Identify which cell holds the provided text, then report its [X, Y] central coordinate. 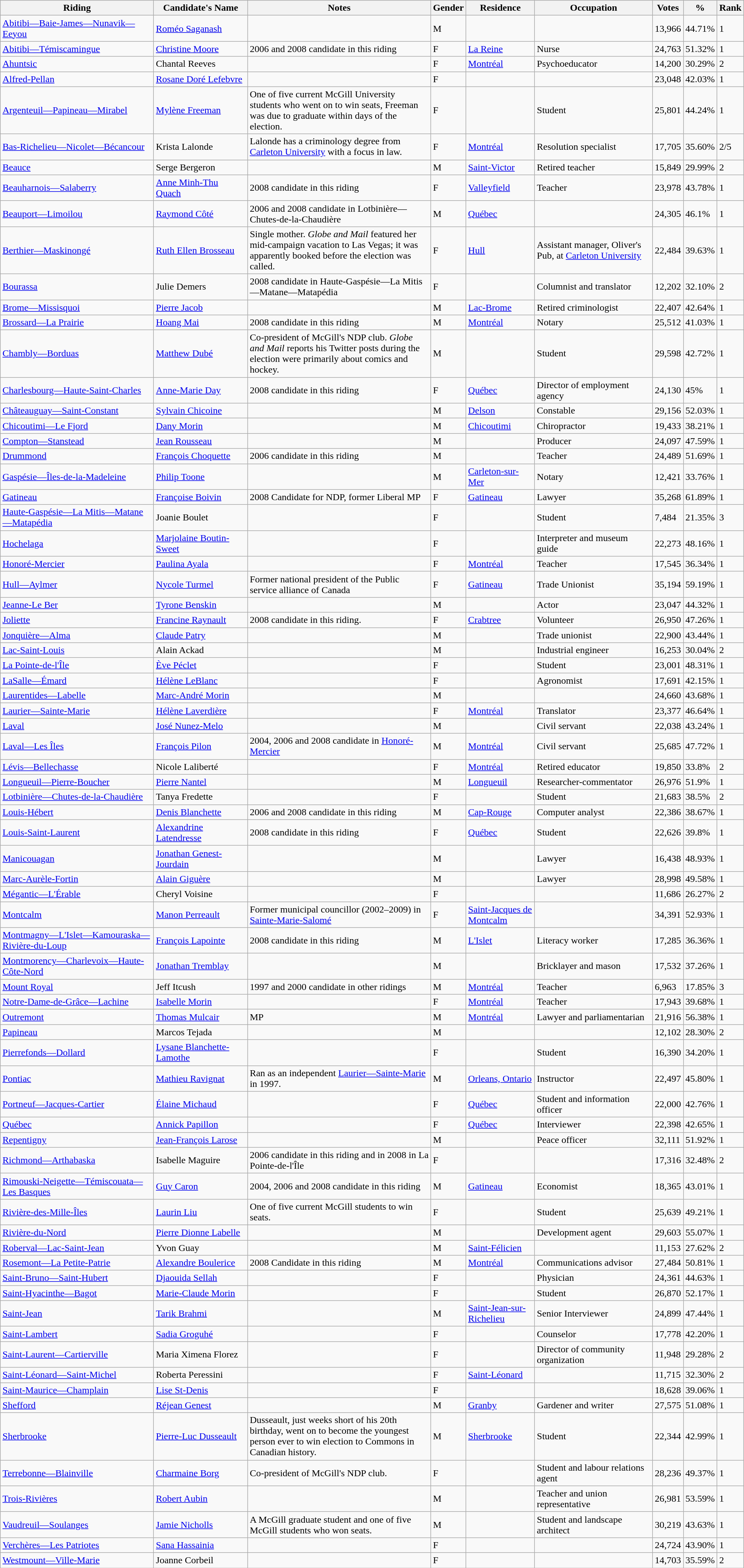
47.59% [700, 441]
21,683 [668, 797]
51.9% [700, 782]
Gaspésie—Îles-de-la-Madeleine [77, 477]
Rimouski-Neigette—Témiscouata—Les Basques [77, 1186]
Interpreter and museum guide [594, 543]
Rosane Doré Lefebvre [201, 79]
Jonathan Tremblay [201, 966]
Denis Blanchette [201, 812]
Montcalm [77, 915]
34.20% [700, 1053]
56.38% [700, 1017]
32.10% [700, 287]
Anne Minh-Thu Quach [201, 188]
22,344 [668, 1437]
24,899 [668, 1313]
Trois-Rivières [77, 1498]
17,316 [668, 1160]
44.32% [700, 605]
Mathieu Ravignat [201, 1078]
36.36% [700, 941]
Ran as an independent Laurier—Sainte-Marie in 1997. [339, 1078]
Gender [448, 8]
51.92% [700, 1140]
42.64% [700, 307]
Pierre Jacob [201, 307]
Lise St-Denis [201, 1390]
Marcos Tejada [201, 1032]
François Lapointe [201, 941]
Laurentides—Labelle [77, 696]
37.26% [700, 966]
Isabelle Maguire [201, 1160]
Louis-Saint-Laurent [77, 833]
Hoang Mai [201, 323]
49.21% [700, 1212]
Joliette [77, 620]
Bas-Richelieu—Nicolet—Bécancour [77, 147]
49.58% [700, 879]
Nicole Laliberté [201, 767]
Ruth Ellen Brosseau [201, 250]
A McGill graduate student and one of five McGill students who won seats. [339, 1525]
34,391 [668, 915]
44.24% [700, 110]
Hull [500, 250]
Annick Papillon [201, 1125]
11,153 [668, 1248]
Physician [594, 1278]
Chicoutimi [500, 426]
Sana Hassainia [201, 1545]
Serge Bergeron [201, 167]
24,130 [668, 390]
Industrial engineer [594, 650]
Matthew Dubé [201, 354]
Beauport—Limoilou [77, 214]
22,900 [668, 635]
Djaouida Sellah [201, 1278]
48.31% [700, 665]
61.89% [700, 497]
Charmaine Borg [201, 1473]
Papineau [77, 1032]
Trade Unionist [594, 584]
26,976 [668, 782]
Beauharnois—Salaberry [77, 188]
Psychoeducator [594, 64]
Maria Ximena Florez [201, 1355]
Economist [594, 1186]
Computer analyst [594, 812]
Roberta Peressini [201, 1375]
Yvon Guay [201, 1248]
Honoré-Mercier [77, 564]
42.72% [700, 354]
Chicoutimi—Le Fjord [77, 426]
Chambly—Borduas [77, 354]
Gardener and writer [594, 1405]
Pontiac [77, 1078]
51.08% [700, 1405]
1997 and 2000 candidate in other ridings [339, 987]
17,545 [668, 564]
Former municipal councillor (2002–2009) in Sainte-Marie-Salomé [339, 915]
49.37% [700, 1473]
Jeanne-Le Ber [77, 605]
Agronomist [594, 681]
11,686 [668, 894]
Interviewer [594, 1125]
Carleton-sur-Mer [500, 477]
47.26% [700, 620]
17,778 [668, 1334]
45% [700, 390]
42.15% [700, 681]
Volunteer [594, 620]
Hull—Aylmer [77, 584]
25,685 [668, 746]
Mégantic—L'Érable [77, 894]
16,253 [668, 650]
42.65% [700, 1125]
22,386 [668, 812]
Chiropractor [594, 426]
Shefford [77, 1405]
Manon Perreault [201, 915]
48.93% [700, 858]
25,512 [668, 323]
Saint-Félicien [500, 1248]
Residence [500, 8]
Anne-Marie Day [201, 390]
Lac-Saint-Louis [77, 650]
Laval [77, 726]
17.85% [700, 987]
23,377 [668, 711]
Student and landscape architect [594, 1525]
L'Islet [500, 941]
43.63% [700, 1525]
Jeff Itcush [201, 987]
Notre-Dame-de-Grâce—Lachine [77, 1002]
12,421 [668, 477]
Former national president of the Public service alliance of Canada [339, 584]
27.62% [700, 1248]
29.28% [700, 1355]
Rank [730, 8]
Roméo Saganash [201, 29]
Joanie Boulet [201, 517]
Director of community organization [594, 1355]
Claude Patry [201, 635]
Krista Lalonde [201, 147]
Rosemont—La Petite-Patrie [77, 1263]
24,763 [668, 49]
Crabtree [500, 620]
24,361 [668, 1278]
% [700, 8]
29,598 [668, 354]
24,097 [668, 441]
Columnist and translator [594, 287]
Julie Demers [201, 287]
Sadia Groguhé [201, 1334]
Verchères—Les Patriotes [77, 1545]
Argenteuil—Papineau—Mirabel [77, 110]
46.64% [700, 711]
Alain Giguère [201, 879]
Alain Ackad [201, 650]
Berthier—Maskinongé [77, 250]
17,943 [668, 1002]
27,484 [668, 1263]
2006 and 2008 candidate in Lotbinière—Chutes-de-la-Chaudière [339, 214]
Saint-Jean-sur-Richelieu [500, 1313]
Montmorency—Charlevoix—Haute-Côte-Nord [77, 966]
25,639 [668, 1212]
Richmond—Arthabaska [77, 1160]
13,966 [668, 29]
Instructor [594, 1078]
Brossard—La Prairie [77, 323]
26,981 [668, 1498]
Robert Aubin [201, 1498]
Rivière-des-Mille-Îles [77, 1212]
Valleyfield [500, 188]
26,870 [668, 1293]
16,390 [668, 1053]
Montmagny—L'Islet—Kamouraska—Rivière-du-Loup [77, 941]
Retired teacher [594, 167]
12,102 [668, 1032]
11,948 [668, 1355]
35,194 [668, 584]
Marc-Aurèle-Fortin [77, 879]
Lotbinière—Chutes-de-la-Chaudière [77, 797]
Tarik Brahmi [201, 1313]
44.71% [700, 29]
17,691 [668, 681]
55.07% [700, 1232]
One of five current McGill students to win seats. [339, 1212]
François Pilon [201, 746]
Repentigny [77, 1140]
Saint-Bruno—Saint-Hubert [77, 1278]
43.90% [700, 1545]
Ève Péclet [201, 665]
Jonquière—Alma [77, 635]
Lévis—Bellechasse [77, 767]
14,200 [668, 64]
Peace officer [594, 1140]
Jonathan Genest-Jourdain [201, 858]
Abitibi—Témiscamingue [77, 49]
Chantal Reeves [201, 64]
Director of employment agency [594, 390]
Nurse [594, 49]
24,305 [668, 214]
2008 candidate in this riding. [339, 620]
33.8% [700, 767]
26,950 [668, 620]
21,916 [668, 1017]
43.24% [700, 726]
42.99% [700, 1437]
39.63% [700, 250]
22,273 [668, 543]
Christine Moore [201, 49]
35.60% [700, 147]
17,285 [668, 941]
Jamie Nicholls [201, 1525]
Pierre Nantel [201, 782]
Lawyer and parliamentarian [594, 1017]
Charlesbourg—Haute-Saint-Charles [77, 390]
12,202 [668, 287]
2/5 [730, 147]
24,724 [668, 1545]
18,365 [668, 1186]
Senior Interviewer [594, 1313]
Retired criminologist [594, 307]
Westmount—Ville-Marie [77, 1560]
39.68% [700, 1002]
43.78% [700, 188]
44.63% [700, 1278]
24,489 [668, 456]
2008 candidate in Haute-Gaspésie—La Mitis—Matane—Matapédia [339, 287]
Élaine Michaud [201, 1104]
18,628 [668, 1390]
Isabelle Morin [201, 1002]
47.44% [700, 1313]
43.68% [700, 696]
28,998 [668, 879]
Réjean Genest [201, 1405]
38.67% [700, 812]
Châteauguay—Saint-Constant [77, 411]
22,407 [668, 307]
2006 candidate in this riding and in 2008 in La Pointe-de-l'Île [339, 1160]
Saint-Laurent—Cartierville [77, 1355]
Guy Caron [201, 1186]
Actor [594, 605]
25,801 [668, 110]
23,978 [668, 188]
Researcher-commentator [594, 782]
22,038 [668, 726]
Nycole Turmel [201, 584]
50.81% [700, 1263]
22,398 [668, 1125]
Longueuil—Pierre-Boucher [77, 782]
Notes [339, 8]
Tanya Fredette [201, 797]
39.8% [700, 833]
39.06% [700, 1390]
Dusseault, just weeks short of his 20th birthday, went on to become the youngest person ever to win election to Commons in Canadian history. [339, 1437]
32.48% [700, 1160]
46.1% [700, 214]
29,156 [668, 411]
François Choquette [201, 456]
Delson [500, 411]
29.99% [700, 167]
Alexandrine Latendresse [201, 833]
47.72% [700, 746]
28,236 [668, 1473]
MP [339, 1017]
Francine Raynault [201, 620]
Sylvain Chicoine [201, 411]
2004, 2006 and 2008 candidate in this riding [339, 1186]
43.44% [700, 635]
Occupation [594, 8]
Co-president of McGill's NDP club. Globe and Mail reports his Twitter posts during the election were primarily about comics and hockey. [339, 354]
38.5% [700, 797]
Abitibi—Baie-James—Nunavik—Eeyou [77, 29]
Roberval—Lac-Saint-Jean [77, 1248]
33.76% [700, 477]
Assistant manager, Oliver's Pub, at Carleton University [594, 250]
Tyrone Benskin [201, 605]
Saint-Léonard [500, 1375]
14,703 [668, 1560]
15,849 [668, 167]
27,575 [668, 1405]
Pierrefonds—Dollard [77, 1053]
Saint-Jean [77, 1313]
Laurin Liu [201, 1212]
51.32% [700, 49]
2008 Candidate for NDP, former Liberal MP [339, 497]
22,497 [668, 1078]
Pierre-Luc Dusseault [201, 1437]
Françoise Boivin [201, 497]
51.69% [700, 456]
La Reine [500, 49]
Haute-Gaspésie—La Mitis—Matane—Matapédia [77, 517]
11,715 [668, 1375]
Student and labour relations agent [594, 1473]
42.20% [700, 1334]
41.03% [700, 323]
Brome—Missisquoi [77, 307]
16,438 [668, 858]
Mount Royal [77, 987]
43.01% [700, 1186]
Marc-André Morin [201, 696]
Orleans, Ontario [500, 1078]
Laval—Les Îles [77, 746]
Trade unionist [594, 635]
Ahuntsic [77, 64]
2008 Candidate in this riding [339, 1263]
Lac-Brome [500, 307]
Bourassa [77, 287]
42.03% [700, 79]
Saint-Maurice—Champlain [77, 1390]
Rivière-du-Nord [77, 1232]
7,484 [668, 517]
Outremont [77, 1017]
Alexandre Boulerice [201, 1263]
Translator [594, 711]
Saint-Jacques de Montcalm [500, 915]
Single mother. Globe and Mail featured her mid-campaign vacation to Las Vegas; it was apparently booked before the election was called. [339, 250]
30.29% [700, 64]
Marie-Claude Morin [201, 1293]
Philip Toone [201, 477]
Cap-Rouge [500, 812]
52.17% [700, 1293]
LaSalle—Émard [77, 681]
Hélène Laverdière [201, 711]
19,433 [668, 426]
Literacy worker [594, 941]
Joanne Corbeil [201, 1560]
Constable [594, 411]
Granby [500, 1405]
La Pointe-de-l'Île [77, 665]
Compton—Stanstead [77, 441]
2004, 2006 and 2008 candidate in Honoré-Mercier [339, 746]
Candidate's Name [201, 8]
José Nunez-Melo [201, 726]
Vaudreuil—Soulanges [77, 1525]
52.93% [700, 915]
29,603 [668, 1232]
48.16% [700, 543]
Retired educator [594, 767]
53.59% [700, 1498]
42.76% [700, 1104]
Riding [77, 8]
22,626 [668, 833]
Lalonde has a criminology degree from Carleton University with a focus in law. [339, 147]
23,001 [668, 665]
32,111 [668, 1140]
Beauce [77, 167]
59.19% [700, 584]
17,532 [668, 966]
Pierre Dionne Labelle [201, 1232]
Saint-Victor [500, 167]
35.59% [700, 1560]
Terrebonne—Blainville [77, 1473]
22,484 [668, 250]
Development agent [594, 1232]
Paulina Ayala [201, 564]
38.21% [700, 426]
6,963 [668, 987]
28.30% [700, 1032]
Saint-Lambert [77, 1334]
Lysane Blanchette-Lamothe [201, 1053]
30,219 [668, 1525]
Co-president of McGill's NDP club. [339, 1473]
Louis-Hébert [77, 812]
52.03% [700, 411]
Mylène Freeman [201, 110]
Saint-Léonard—Saint-Michel [77, 1375]
23,047 [668, 605]
Drummond [77, 456]
Teacher and union representative [594, 1498]
21.35% [700, 517]
Resolution specialist [594, 147]
Producer [594, 441]
One of five current McGill University students who went on to win seats, Freeman was due to graduate within days of the election. [339, 110]
36.34% [700, 564]
22,000 [668, 1104]
Counselor [594, 1334]
Manicouagan [77, 858]
Communications advisor [594, 1263]
17,705 [668, 147]
Marjolaine Boutin-Sweet [201, 543]
19,850 [668, 767]
Thomas Mulcair [201, 1017]
Jean-François Larose [201, 1140]
23,048 [668, 79]
Dany Morin [201, 426]
30.04% [700, 650]
24,660 [668, 696]
Hochelaga [77, 543]
Bricklayer and mason [594, 966]
26.27% [700, 894]
Raymond Côté [201, 214]
35,268 [668, 497]
Portneuf—Jacques-Cartier [77, 1104]
2006 candidate in this riding [339, 456]
Laurier—Sainte-Marie [77, 711]
45.80% [700, 1078]
Student and information officer [594, 1104]
Jean Rousseau [201, 441]
Votes [668, 8]
Saint-Hyacinthe—Bagot [77, 1293]
32.30% [700, 1375]
Cheryl Voisine [201, 894]
Hélène LeBlanc [201, 681]
Longueuil [500, 782]
Alfred-Pellan [77, 79]
